Capture the cell that displays the provided text and extract its (X, Y) central coordinate. 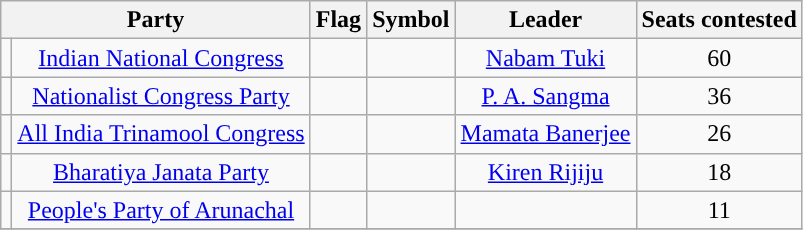
Kiren Rijiju (546, 172)
Flag (338, 20)
Mamata Banerjee (546, 134)
All India Trinamool Congress (161, 134)
Seats contested (719, 20)
Party (156, 20)
Bharatiya Janata Party (161, 172)
Nationalist Congress Party (161, 96)
Nabam Tuki (546, 58)
18 (719, 172)
People's Party of Arunachal (161, 210)
36 (719, 96)
26 (719, 134)
Leader (546, 20)
Indian National Congress (161, 58)
Symbol (411, 20)
P. A. Sangma (546, 96)
60 (719, 58)
11 (719, 210)
